Detect which cell encompasses the target text, then output its (x, y) center coordinate. 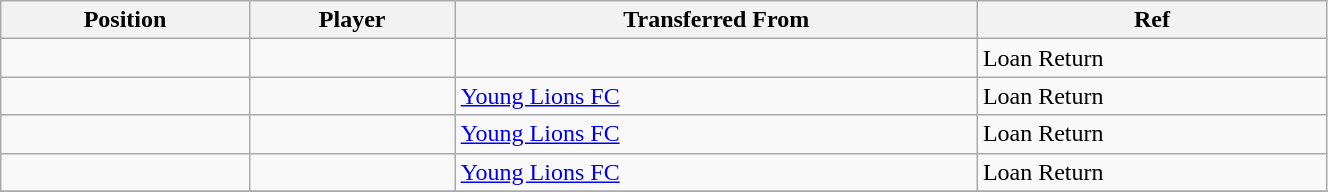
Transferred From (716, 20)
Player (352, 20)
Ref (1152, 20)
Position (125, 20)
